From the cell containing the given text, extract its center point as [x, y] coordinate. 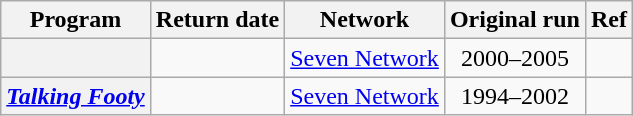
2000–2005 [514, 58]
Original run [514, 20]
1994–2002 [514, 96]
Ref [608, 20]
Talking Footy [76, 96]
Program [76, 20]
Return date [217, 20]
Network [365, 20]
